Locate the cell with the specified text and output its (x, y) center coordinate. 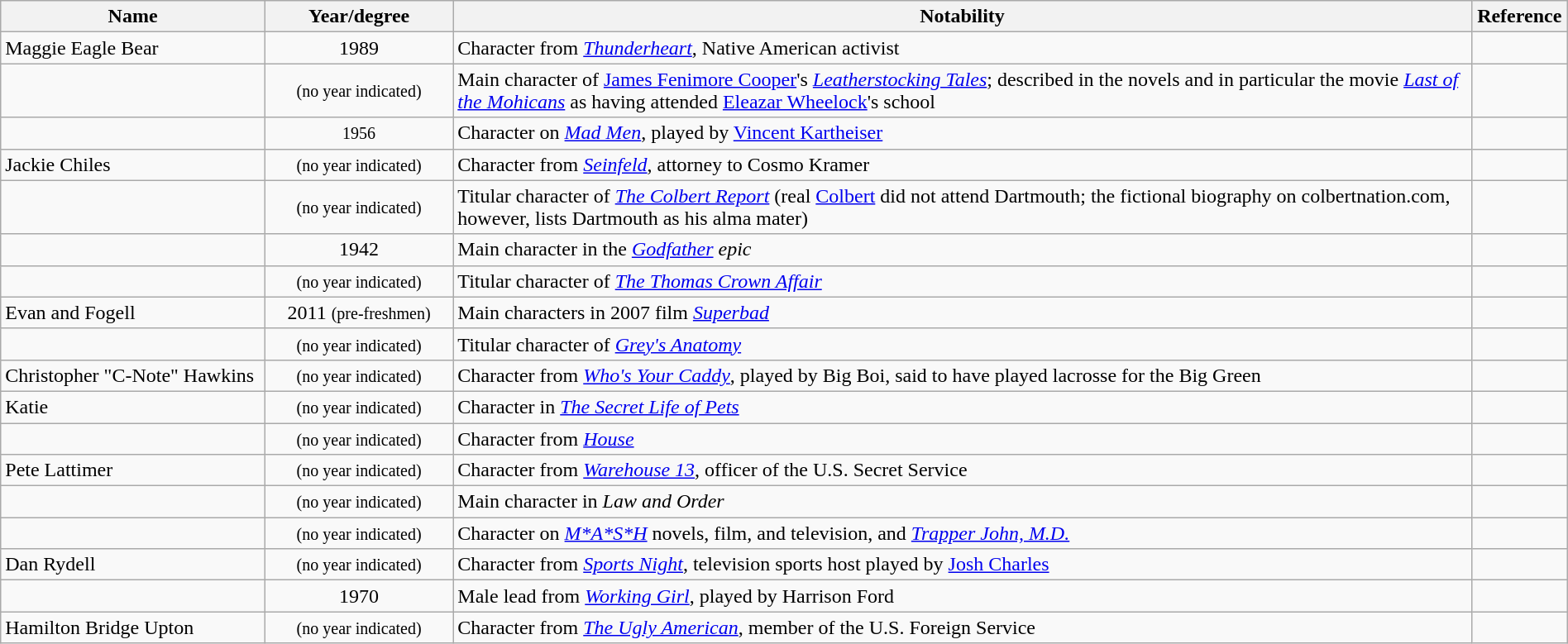
Main character in the Godfather epic (963, 250)
Hamilton Bridge Upton (133, 627)
Evan and Fogell (133, 312)
1942 (359, 250)
1956 (359, 133)
Titular character of The Thomas Crown Affair (963, 281)
Jackie Chiles (133, 165)
Character from Seinfeld, attorney to Cosmo Kramer (963, 165)
Male lead from Working Girl, played by Harrison Ford (963, 596)
Character from Sports Night, television sports host played by Josh Charles (963, 565)
2011 (pre-freshmen) (359, 312)
1989 (359, 48)
Dan Rydell (133, 565)
Katie (133, 407)
Pete Lattimer (133, 470)
Character from The Ugly American, member of the U.S. Foreign Service (963, 627)
Reference (1519, 17)
Year/degree (359, 17)
Character in The Secret Life of Pets (963, 407)
Name (133, 17)
Main characters in 2007 film Superbad (963, 312)
Character from Warehouse 13, officer of the U.S. Secret Service (963, 470)
Character from House (963, 439)
Character from Who's Your Caddy, played by Big Boi, said to have played lacrosse for the Big Green (963, 375)
Main character in Law and Order (963, 502)
Character from Thunderheart, Native American activist (963, 48)
Titular character of Grey's Anatomy (963, 344)
Notability (963, 17)
1970 (359, 596)
Character on M*A*S*H novels, film, and television, and Trapper John, M.D. (963, 533)
Christopher "C-Note" Hawkins (133, 375)
Maggie Eagle Bear (133, 48)
Character on Mad Men, played by Vincent Kartheiser (963, 133)
